Determine the (x, y) coordinate at the center of the cell enclosing the given text.  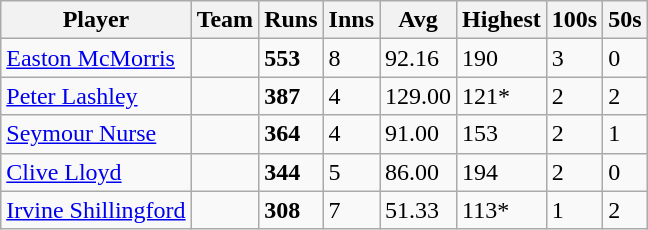
Irvine Shillingford (96, 210)
129.00 (418, 96)
121* (502, 96)
Runs (291, 20)
50s (625, 20)
91.00 (418, 134)
344 (291, 172)
308 (291, 210)
100s (574, 20)
194 (502, 172)
Clive Lloyd (96, 172)
Highest (502, 20)
Player (96, 20)
Inns (351, 20)
8 (351, 58)
Team (225, 20)
553 (291, 58)
387 (291, 96)
190 (502, 58)
113* (502, 210)
5 (351, 172)
92.16 (418, 58)
51.33 (418, 210)
7 (351, 210)
86.00 (418, 172)
Peter Lashley (96, 96)
Seymour Nurse (96, 134)
Avg (418, 20)
153 (502, 134)
364 (291, 134)
Easton McMorris (96, 58)
3 (574, 58)
